Find where the given text appears and provide that cell's center as [x, y] coordinate. 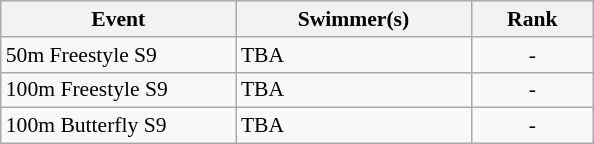
50m Freestyle S9 [118, 55]
100m Butterfly S9 [118, 126]
Swimmer(s) [354, 19]
Rank [532, 19]
Event [118, 19]
100m Freestyle S9 [118, 90]
